Provide the (X, Y) coordinate of the cell's center where the given text is located.  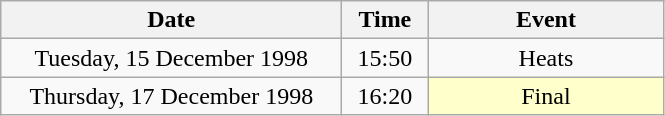
Date (172, 20)
16:20 (385, 96)
Event (546, 20)
Final (546, 96)
Heats (546, 58)
Thursday, 17 December 1998 (172, 96)
Tuesday, 15 December 1998 (172, 58)
Time (385, 20)
15:50 (385, 58)
